Determine the [x, y] coordinate at the center of the cell enclosing the given text.  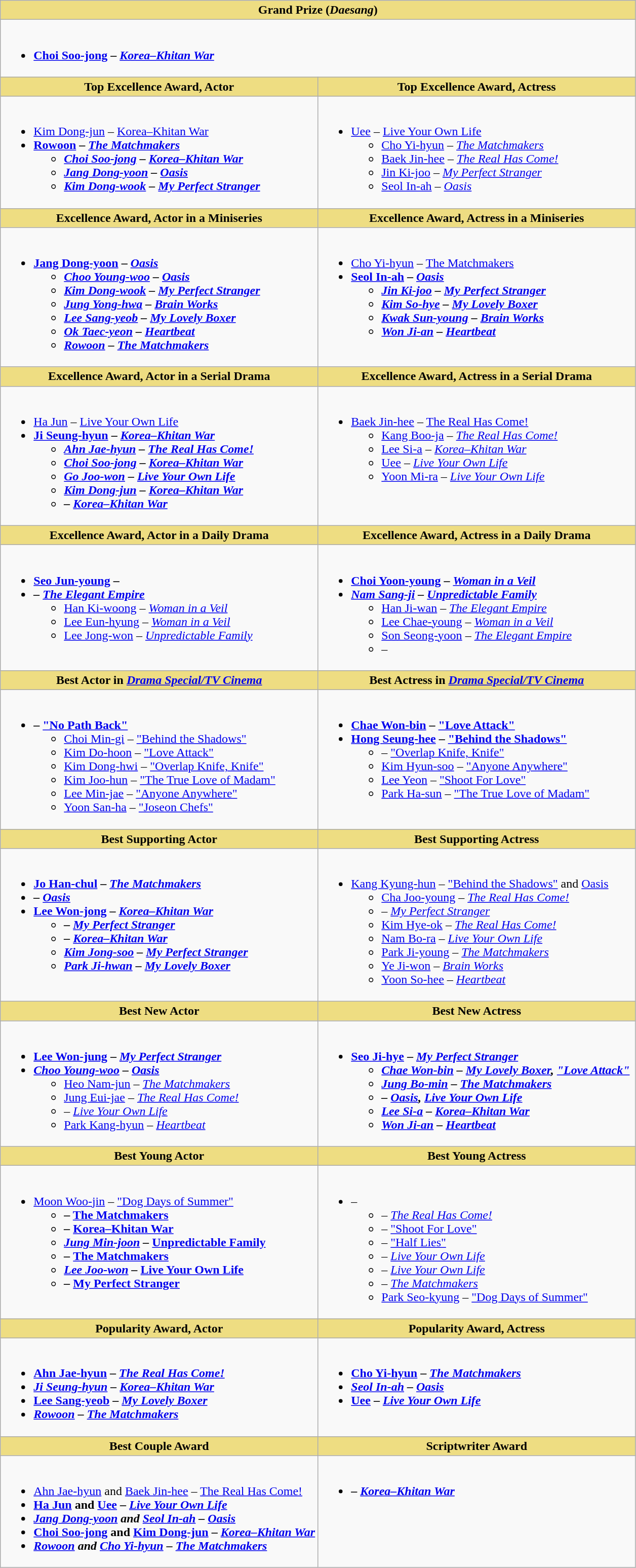
Excellence Award, Actress in a Serial Drama [477, 376]
Best Supporting Actor [159, 838]
Excellence Award, Actor in a Daily Drama [159, 535]
Kim Dong-jun – Korea–Khitan WarRowoon – The MatchmakersChoi Soo-jong – Korea–Khitan WarJang Dong-yoon – OasisKim Dong-wook – My Perfect Stranger [159, 152]
Best Young Actor [159, 1156]
Popularity Award, Actor [159, 1328]
Uee – Live Your Own LifeCho Yi-hyun – The MatchmakersBaek Jin-hee – The Real Has Come!Jin Ki-joo – My Perfect StrangerSeol In-ah – Oasis [477, 152]
Best Young Actress [477, 1156]
Seo Jun-young – – The Elegant EmpireHan Ki-woong – Woman in a VeilLee Eun-hyung – Woman in a VeilLee Jong-won – Unpredictable Family [159, 607]
Top Excellence Award, Actress [477, 87]
Choi Soo-jong – Korea–Khitan War [318, 49]
Excellence Award, Actor in a Serial Drama [159, 376]
Best Actress in Drama Special/TV Cinema [477, 680]
Cho Yi-hyun – The MatchmakersSeol In-ah – OasisUee – Live Your Own Life [477, 1387]
Best Actor in Drama Special/TV Cinema [159, 680]
Baek Jin-hee – The Real Has Come!Kang Boo-ja – The Real Has Come!Lee Si-a – Korea–Khitan WarUee – Live Your Own LifeYoon Mi-ra – Live Your Own Life [477, 456]
Excellence Award, Actor in a Miniseries [159, 218]
Ahn Jae-hyun – The Real Has Come!Ji Seung-hyun – Korea–Khitan WarLee Sang-yeob – My Lovely BoxerRowoon – The Matchmakers [159, 1387]
Best New Actor [159, 1011]
Best New Actress [477, 1011]
– Korea–Khitan War [477, 1512]
Grand Prize (Daesang) [318, 10]
Excellence Award, Actress in a Miniseries [477, 218]
Scriptwriter Award [477, 1446]
Best Supporting Actress [477, 838]
Popularity Award, Actress [477, 1328]
Best Couple Award [159, 1446]
Excellence Award, Actress in a Daily Drama [477, 535]
Top Excellence Award, Actor [159, 87]
